Provide the (X, Y) coordinate of the cell's center where the given text is located.  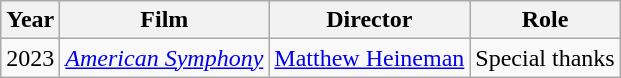
Role (545, 20)
Film (164, 20)
2023 (30, 58)
Year (30, 20)
Special thanks (545, 58)
Director (370, 20)
American Symphony (164, 58)
Matthew Heineman (370, 58)
